Return (x, y) of the center of cell containing provided text 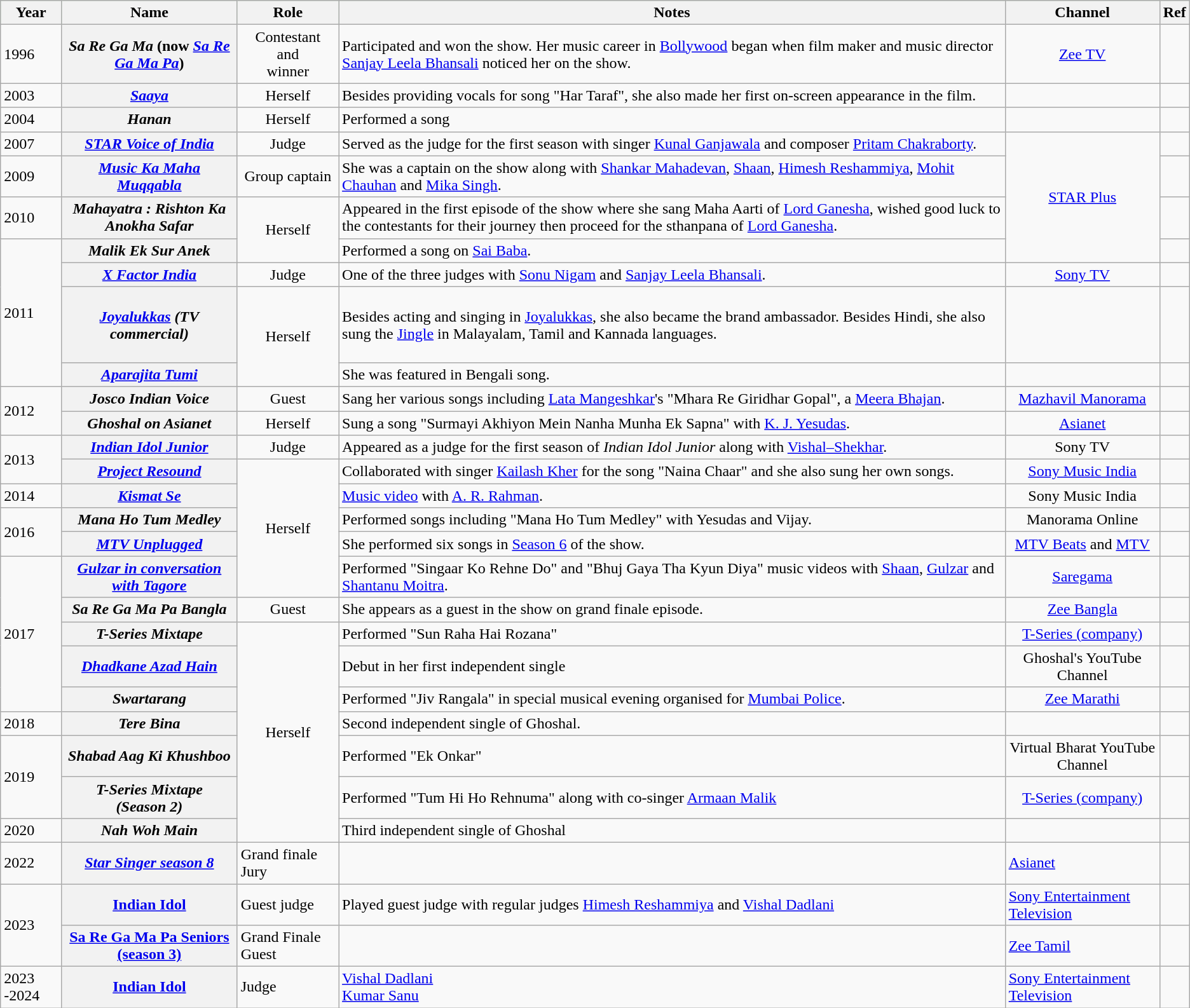
Hanan (149, 119)
Performed "Ek Onkar" (673, 756)
Appeared as a judge for the first season of Indian Idol Junior along with Vishal–Shekhar. (673, 447)
She was featured in Bengali song. (673, 374)
Third independent single of Ghoshal (673, 830)
Zee Marathi (1082, 699)
Performed "Sun Raha Hai Rozana" (673, 634)
Guest judge (287, 904)
MTV Beats and MTV (1082, 544)
Notes (673, 13)
2019 (31, 777)
Served as the judge for the first season with singer Kunal Ganjawala and composer Pritam Chakraborty. (673, 144)
X Factor India (149, 275)
Music Ka Maha Muqqabla (149, 177)
Performed "Tum Hi Ho Rehnuma" along with co-singer Armaan Malik (673, 797)
Mazhavil Manorama (1082, 398)
Performed "Singaar Ko Rehne Do" and "Bhuj Gaya Tha Kyun Diya" music videos with Shaan, Gulzar and Shantanu Moitra. (673, 577)
Dhadkane Azad Hain (149, 666)
2017 (31, 634)
Performed a song (673, 119)
Sang her various songs including Lata Mangeshkar's "Mhara Re Giridhar Gopal", a Meera Bhajan. (673, 398)
2023 (31, 925)
Zee TV (1082, 54)
Second independent single of Ghoshal. (673, 723)
Performed "Jiv Rangala" in special musical evening organised for Mumbai Police. (673, 699)
Sa Re Ga Ma (now Sa Re Ga Ma Pa) (149, 54)
Nah Woh Main (149, 830)
1996 (31, 54)
Tere Bina (149, 723)
Sung a song "Surmayi Akhiyon Mein Nanha Munha Ek Sapna" with K. J. Yesudas. (673, 423)
Group captain (287, 177)
Contestant and winner (287, 54)
Mahayatra : Rishton Ka Anokha Safar (149, 217)
Aparajita Tumi (149, 374)
2020 (31, 830)
Joyalukkas (TV commercial) (149, 324)
T-Series Mixtape (149, 634)
Grand finale Jury (287, 863)
2022 (31, 863)
STAR Voice of India (149, 144)
Saaya (149, 95)
T-Series Mixtape(Season 2) (149, 797)
She performed six songs in Season 6 of the show. (673, 544)
Vishal DadlaniKumar Sanu (673, 988)
2003 (31, 95)
Name (149, 13)
Gulzar in conversation with Tagore (149, 577)
MTV Unplugged (149, 544)
Participated and won the show. Her music career in Bollywood began when film maker and music director Sanjay Leela Bhansali noticed her on the show. (673, 54)
Saregama (1082, 577)
2014 (31, 496)
Year (31, 13)
2013 (31, 460)
2009 (31, 177)
2023 -2024 (31, 988)
Sa Re Ga Ma Pa Seniors (season 3) (149, 946)
Collaborated with singer Kailash Kher for the song "Naina Chaar" and she also sung her own songs. (673, 472)
2007 (31, 144)
Shabad Aag Ki Khushboo (149, 756)
Indian Idol Junior (149, 447)
Ghoshal's YouTube Channel (1082, 666)
2010 (31, 217)
Performed songs including "Mana Ho Tum Medley" with Yesudas and Vijay. (673, 520)
Zee Bangla (1082, 610)
She was a captain on the show along with Shankar Mahadevan, Shaan, Himesh Reshammiya, Mohit Chauhan and Mika Singh. (673, 177)
2016 (31, 532)
Project Resound (149, 472)
Zee Tamil (1082, 946)
Manorama Online (1082, 520)
Mana Ho Tum Medley (149, 520)
STAR Plus (1082, 197)
Music video with A. R. Rahman. (673, 496)
Josco Indian Voice (149, 398)
Star Singer season 8 (149, 863)
Role (287, 13)
Played guest judge with regular judges Himesh Reshammiya and Vishal Dadlani (673, 904)
Debut in her first independent single (673, 666)
2004 (31, 119)
Malik Ek Sur Anek (149, 250)
Ref (1175, 13)
Ghoshal on Asianet (149, 423)
2012 (31, 411)
Performed a song on Sai Baba. (673, 250)
Besides providing vocals for song "Har Taraf", she also made her first on-screen appearance in the film. (673, 95)
Swartarang (149, 699)
Grand Finale Guest (287, 946)
Sa Re Ga Ma Pa Bangla (149, 610)
2018 (31, 723)
Kismat Se (149, 496)
Channel (1082, 13)
She appears as a guest in the show on grand finale episode. (673, 610)
2011 (31, 313)
One of the three judges with Sonu Nigam and Sanjay Leela Bhansali. (673, 275)
Virtual Bharat YouTube Channel (1082, 756)
